Extract the [X, Y] coordinate from the center of the cell holding the provided text.  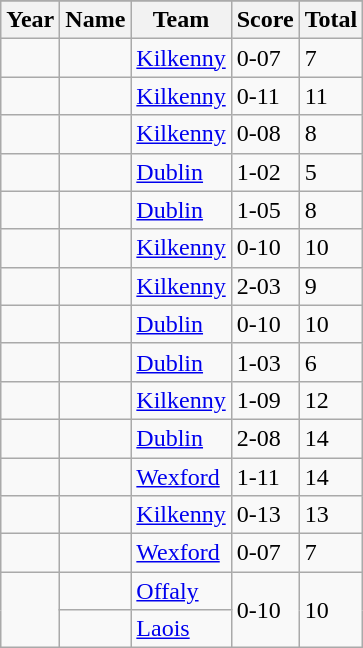
9 [331, 286]
Laois [181, 629]
0-08 [265, 134]
Name [96, 20]
6 [331, 362]
Team [181, 20]
1-02 [265, 172]
11 [331, 96]
Score [265, 20]
12 [331, 400]
0-11 [265, 96]
1-09 [265, 400]
13 [331, 515]
5 [331, 172]
1-03 [265, 362]
2-03 [265, 286]
Year [30, 20]
Total [331, 20]
0-13 [265, 515]
Offaly [181, 591]
1-05 [265, 210]
2-08 [265, 438]
1-11 [265, 477]
